Find where the given text appears and provide that cell's center as (X, Y) coordinate. 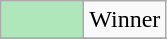
Winner (125, 20)
